From the cell containing the given text, extract its center point as [x, y] coordinate. 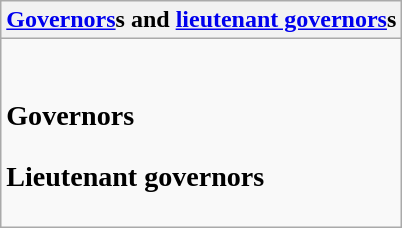
GovernorsLieutenant governors [202, 133]
Governorss and lieutenant governorss [202, 20]
